Find where the given text appears and provide that cell's center as (x, y) coordinate. 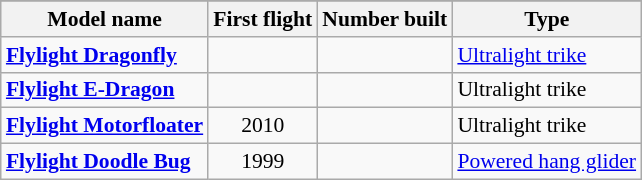
Flylight Dragonfly (104, 54)
Type (546, 19)
Flylight E-Dragon (104, 90)
Powered hang glider (546, 161)
1999 (262, 161)
Flylight Motorfloater (104, 126)
Number built (384, 19)
Model name (104, 19)
First flight (262, 19)
2010 (262, 126)
Flylight Doodle Bug (104, 161)
